Determine the [x, y] coordinate at the center of the cell enclosing the given text.  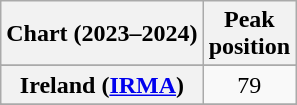
Peakposition [249, 34]
Chart (2023–2024) [102, 34]
79 [249, 85]
Ireland (IRMA) [102, 85]
